Search for the cell housing the specified text and yield its [X, Y] center coordinate. 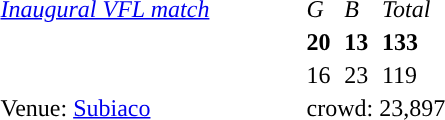
13 [360, 42]
16 [322, 75]
23 [360, 75]
20 [322, 42]
